Pinpoint the cell where the given text exists, returning its [x, y] midpoint coordinate. 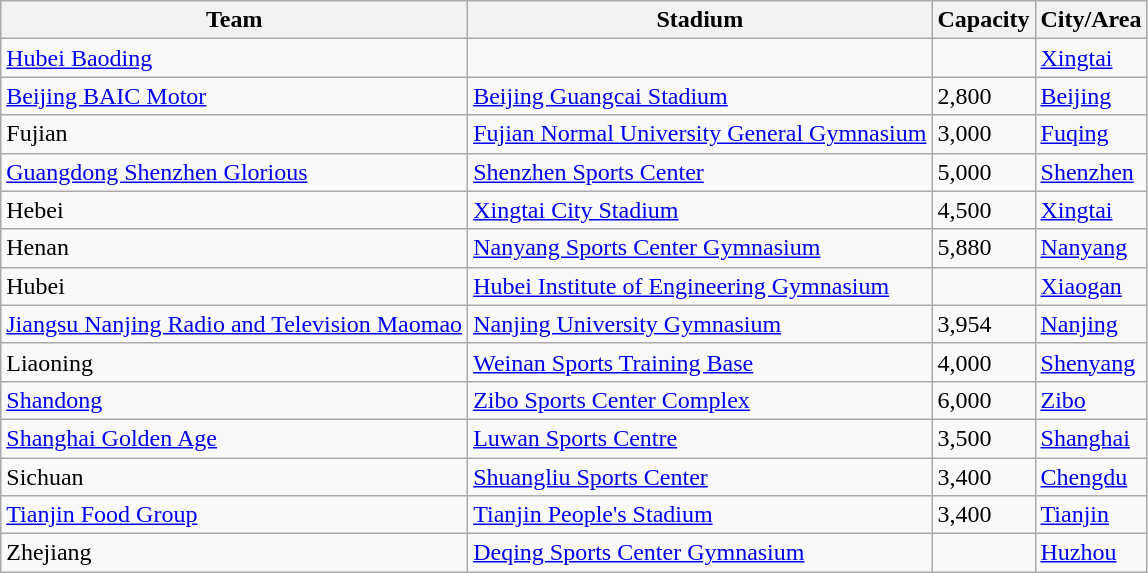
5,880 [984, 248]
Chengdu [1091, 477]
Xiaogan [1091, 286]
Nanyang Sports Center Gymnasium [700, 248]
Stadium [700, 20]
3,954 [984, 324]
Tianjin Food Group [234, 515]
Shanghai [1091, 438]
Fujian Normal University General Gymnasium [700, 134]
Beijing BAIC Motor [234, 96]
Team [234, 20]
Shuangliu Sports Center [700, 477]
Deqing Sports Center Gymnasium [700, 553]
2,800 [984, 96]
Nanyang [1091, 248]
Hubei Institute of Engineering Gymnasium [700, 286]
Shanghai Golden Age [234, 438]
Zibo Sports Center Complex [700, 400]
4,000 [984, 362]
Shenyang [1091, 362]
Zibo [1091, 400]
Beijing Guangcai Stadium [700, 96]
Liaoning [234, 362]
City/Area [1091, 20]
3,000 [984, 134]
Jiangsu Nanjing Radio and Television Maomao [234, 324]
Huzhou [1091, 553]
Tianjin People's Stadium [700, 515]
Xingtai City Stadium [700, 210]
Hebei [234, 210]
Capacity [984, 20]
Hubei [234, 286]
Fujian [234, 134]
Shandong [234, 400]
Henan [234, 248]
Hubei Baoding [234, 58]
Beijing [1091, 96]
Shenzhen Sports Center [700, 172]
3,500 [984, 438]
Weinan Sports Training Base [700, 362]
Fuqing [1091, 134]
Luwan Sports Centre [700, 438]
6,000 [984, 400]
Nanjing [1091, 324]
Zhejiang [234, 553]
Shenzhen [1091, 172]
Nanjing University Gymnasium [700, 324]
4,500 [984, 210]
5,000 [984, 172]
Sichuan [234, 477]
Tianjin [1091, 515]
Guangdong Shenzhen Glorious [234, 172]
